Detect which cell encompasses the target text, then output its [X, Y] center coordinate. 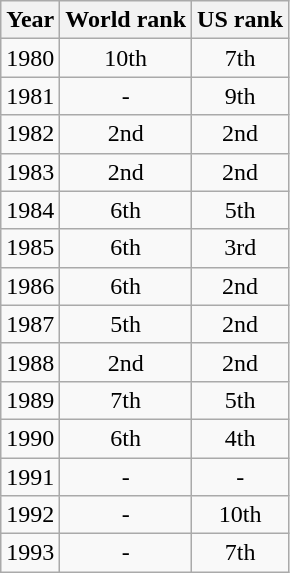
1992 [30, 515]
World rank [126, 20]
1989 [30, 400]
Year [30, 20]
3rd [240, 248]
1982 [30, 134]
1985 [30, 248]
1993 [30, 553]
1987 [30, 324]
1991 [30, 477]
1984 [30, 210]
1988 [30, 362]
US rank [240, 20]
1990 [30, 438]
4th [240, 438]
9th [240, 96]
1983 [30, 172]
1981 [30, 96]
1986 [30, 286]
1980 [30, 58]
